From the cell containing the given text, extract its center point as [X, Y] coordinate. 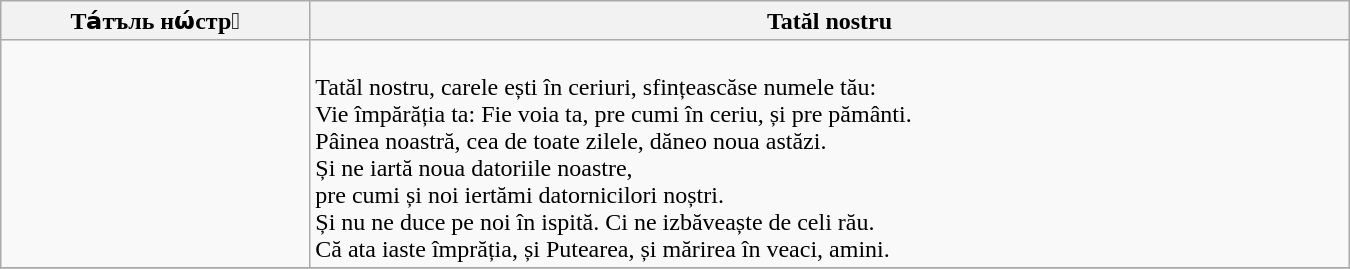
Та́тъль нѡ́стрꙋ [156, 21]
Tatăl nostru [830, 21]
